Output the [x, y] coordinate of the center of the cell containing the given text.  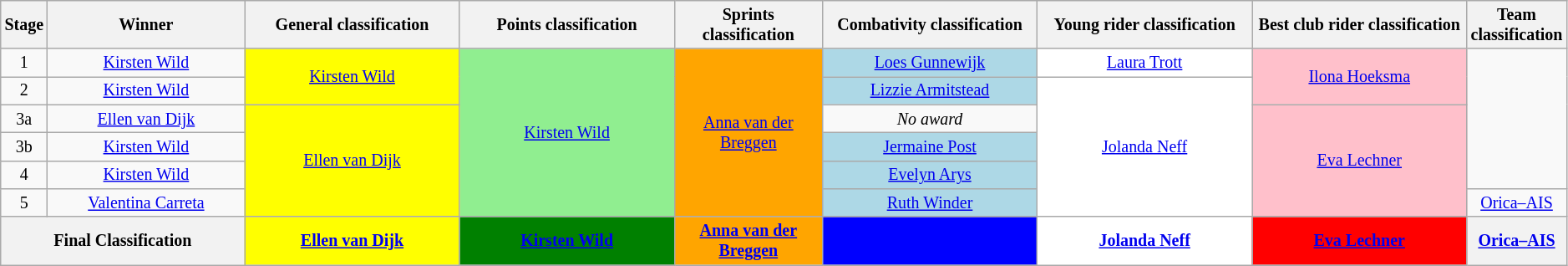
Best club rider classification [1360, 25]
Jermaine Post [929, 147]
3b [24, 147]
Ruth Winder [929, 202]
Young rider classification [1144, 25]
Sprints classification [748, 25]
5 [24, 202]
Combativity classification [929, 25]
Final Classification [123, 241]
3a [24, 119]
General classification [353, 25]
Stage [24, 25]
No award [929, 119]
Points classification [566, 25]
2 [24, 90]
1 [24, 64]
Lizzie Armitstead [929, 90]
Ilona Hoeksma [1360, 77]
Valentina Carreta [146, 202]
Winner [146, 25]
Team classification [1517, 25]
Evelyn Arys [929, 174]
Loes Gunnewijk [929, 64]
4 [24, 174]
Laura Trott [1144, 64]
